Return (x, y) of the center of cell containing provided text 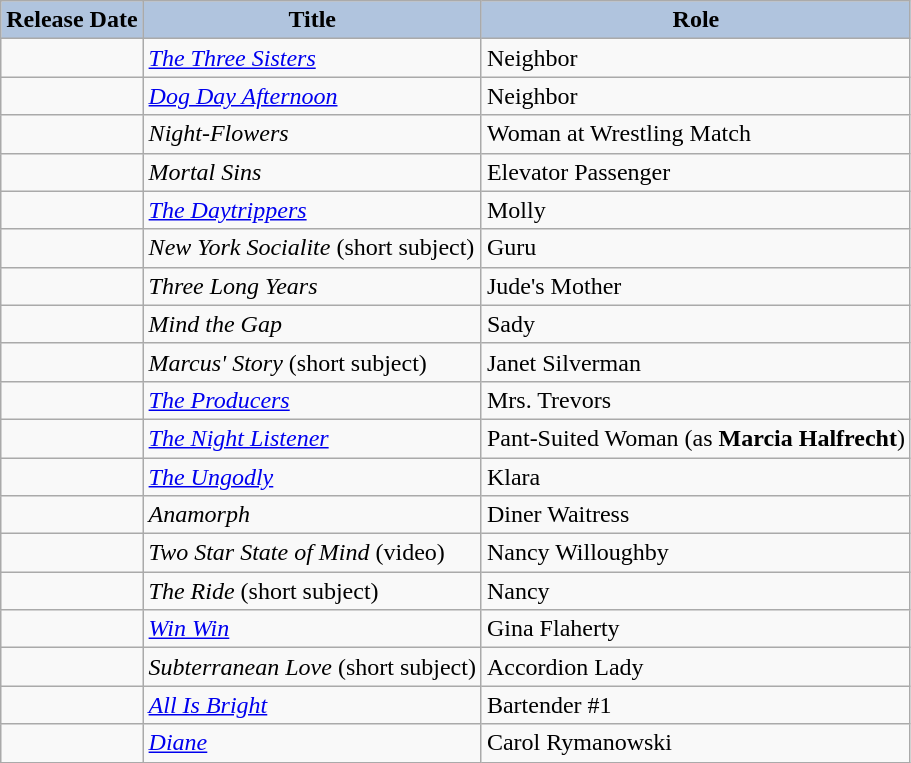
Role (696, 20)
Pant-Suited Woman (as Marcia Halfrecht) (696, 438)
Nancy (696, 591)
Diner Waitress (696, 515)
Gina Flaherty (696, 629)
Subterranean Love (short subject) (312, 667)
Nancy Willoughby (696, 553)
The Producers (312, 400)
Night-Flowers (312, 134)
Woman at Wrestling Match (696, 134)
Jude's Mother (696, 286)
Elevator Passenger (696, 172)
Win Win (312, 629)
Mortal Sins (312, 172)
Janet Silverman (696, 362)
Bartender #1 (696, 705)
Diane (312, 743)
Two Star State of Mind (video) (312, 553)
Three Long Years (312, 286)
Guru (696, 248)
Molly (696, 210)
New York Socialite (short subject) (312, 248)
The Ungodly (312, 477)
Title (312, 20)
Mrs. Trevors (696, 400)
Release Date (72, 20)
Sady (696, 324)
Marcus' Story (short subject) (312, 362)
The Daytrippers (312, 210)
Klara (696, 477)
The Three Sisters (312, 58)
Mind the Gap (312, 324)
Anamorph (312, 515)
All Is Bright (312, 705)
Accordion Lady (696, 667)
Carol Rymanowski (696, 743)
The Night Listener (312, 438)
Dog Day Afternoon (312, 96)
The Ride (short subject) (312, 591)
